Provide the [x, y] coordinate of the cell's center where the given text is located.  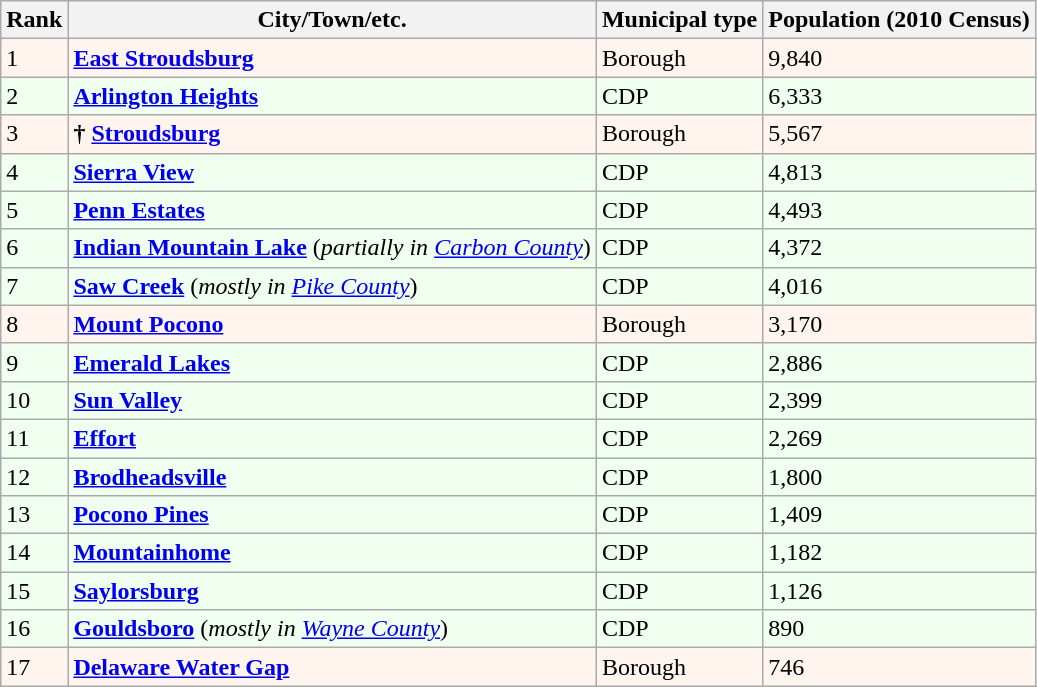
5 [34, 210]
11 [34, 438]
Arlington Heights [332, 96]
Mount Pocono [332, 324]
4,372 [899, 248]
Municipal type [679, 20]
9 [34, 362]
4,813 [899, 172]
Gouldsboro (mostly in Wayne County) [332, 629]
3,170 [899, 324]
17 [34, 667]
1,409 [899, 515]
Saw Creek (mostly in Pike County) [332, 286]
890 [899, 629]
Emerald Lakes [332, 362]
Brodheadsville [332, 477]
2,269 [899, 438]
13 [34, 515]
Rank [34, 20]
Mountainhome [332, 553]
Pocono Pines [332, 515]
1,800 [899, 477]
City/Town/etc. [332, 20]
Population (2010 Census) [899, 20]
1,182 [899, 553]
4,493 [899, 210]
16 [34, 629]
Penn Estates [332, 210]
6,333 [899, 96]
7 [34, 286]
6 [34, 248]
Delaware Water Gap [332, 667]
8 [34, 324]
† Stroudsburg [332, 134]
1 [34, 58]
Sun Valley [332, 400]
3 [34, 134]
746 [899, 667]
1,126 [899, 591]
15 [34, 591]
2,886 [899, 362]
4,016 [899, 286]
9,840 [899, 58]
4 [34, 172]
Effort [332, 438]
12 [34, 477]
2,399 [899, 400]
14 [34, 553]
East Stroudsburg [332, 58]
Sierra View [332, 172]
5,567 [899, 134]
Saylorsburg [332, 591]
10 [34, 400]
2 [34, 96]
Indian Mountain Lake (partially in Carbon County) [332, 248]
